Provide the [x, y] coordinate of the cell's center where the given text is located.  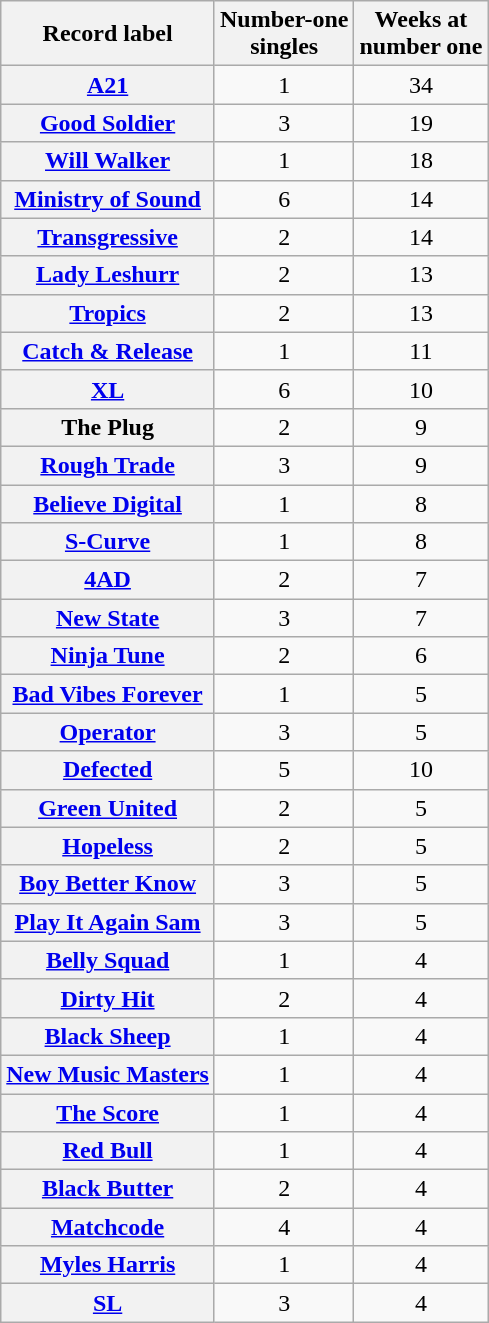
Dirty Hit [108, 998]
Tropics [108, 313]
Defected [108, 770]
Red Bull [108, 1151]
Catch & Release [108, 351]
Number-onesingles [284, 34]
Bad Vibes Forever [108, 694]
Believe Digital [108, 503]
New State [108, 618]
Rough Trade [108, 465]
Lady Leshurr [108, 275]
Good Soldier [108, 123]
S-Curve [108, 542]
Weeks atnumber one [421, 34]
Myles Harris [108, 1265]
Record label [108, 34]
The Score [108, 1113]
4AD [108, 580]
18 [421, 161]
Hopeless [108, 846]
The Plug [108, 427]
Green United [108, 808]
Matchcode [108, 1227]
XL [108, 389]
Will Walker [108, 161]
New Music Masters [108, 1074]
Boy Better Know [108, 884]
34 [421, 85]
A21 [108, 85]
Black Sheep [108, 1036]
Play It Again Sam [108, 922]
19 [421, 123]
Black Butter [108, 1189]
Ninja Tune [108, 656]
11 [421, 351]
Transgressive [108, 237]
Ministry of Sound [108, 199]
SL [108, 1303]
Belly Squad [108, 960]
Operator [108, 732]
